Pinpoint the cell where the given text exists, returning its (X, Y) midpoint coordinate. 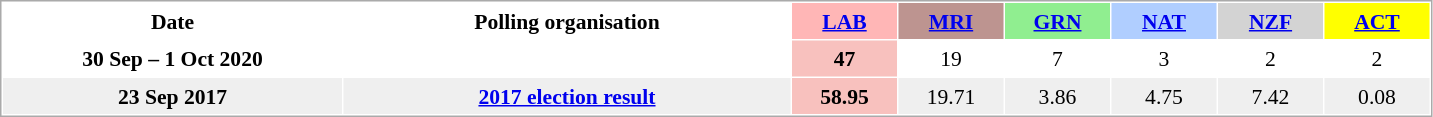
30 Sep – 1 Oct 2020 (172, 58)
23 Sep 2017 (172, 96)
47 (844, 58)
4.75 (1164, 96)
LAB (844, 21)
Date (172, 21)
NAT (1164, 21)
3 (1164, 58)
3.86 (1058, 96)
NZF (1270, 21)
19.71 (950, 96)
2017 election result (568, 96)
7 (1058, 58)
7.42 (1270, 96)
MRI (950, 21)
19 (950, 58)
0.08 (1376, 96)
ACT (1376, 21)
Polling organisation (568, 21)
GRN (1058, 21)
58.95 (844, 96)
